For the text-containing cell, return its midpoint in (X, Y) coordinate format. 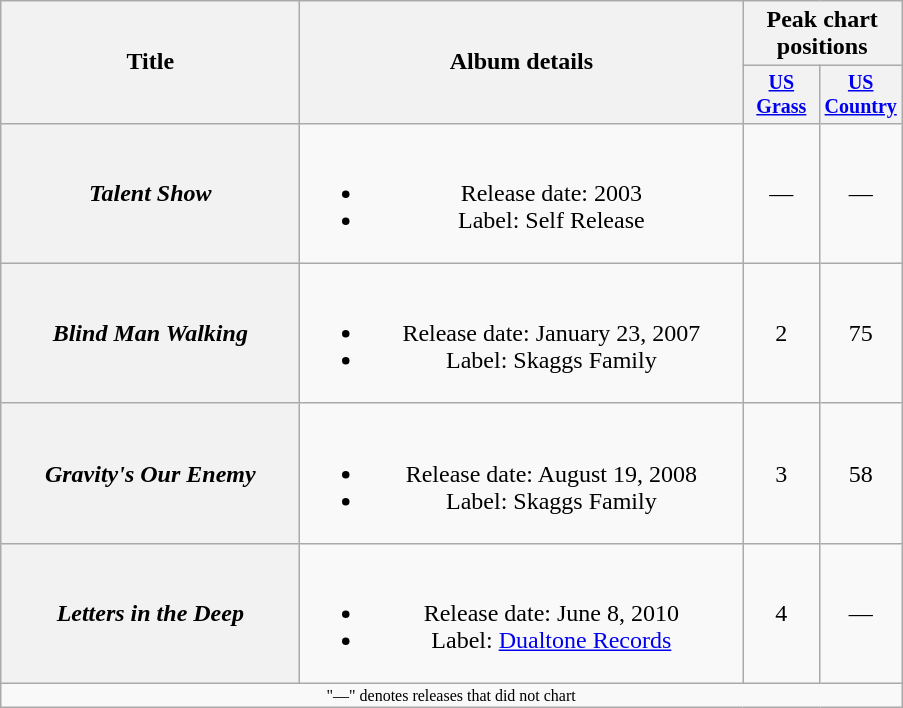
58 (861, 473)
2 (782, 333)
Album details (522, 62)
4 (782, 613)
Release date: August 19, 2008Label: Skaggs Family (522, 473)
US Grass (782, 94)
Release date: June 8, 2010Label: Dualtone Records (522, 613)
Blind Man Walking (150, 333)
"—" denotes releases that did not chart (452, 696)
Talent Show (150, 193)
Gravity's Our Enemy (150, 473)
US Country (861, 94)
Release date: January 23, 2007Label: Skaggs Family (522, 333)
75 (861, 333)
Peak chartpositions (822, 34)
3 (782, 473)
Release date: 2003Label: Self Release (522, 193)
Letters in the Deep (150, 613)
Title (150, 62)
